From the cell containing the given text, extract its center point as [X, Y] coordinate. 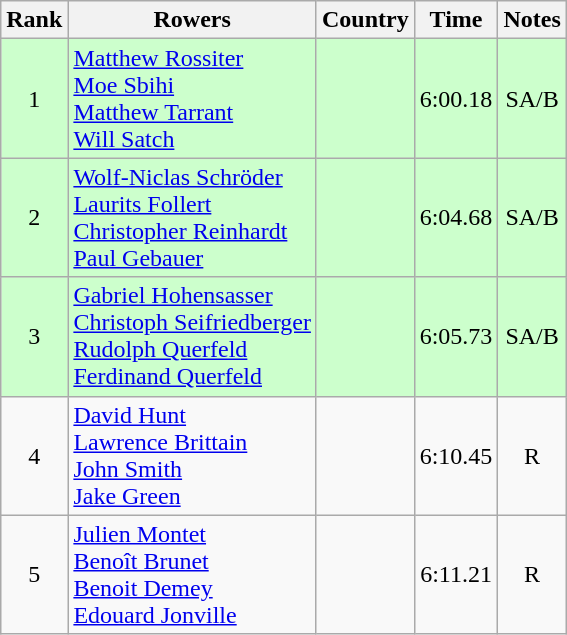
Country [365, 20]
5 [34, 574]
Notes [532, 20]
6:04.68 [456, 218]
Rank [34, 20]
Gabriel HohensasserChristoph SeifriedbergerRudolph QuerfeldFerdinand Querfeld [192, 336]
Matthew RossiterMoe SbihiMatthew TarrantWill Satch [192, 98]
2 [34, 218]
Time [456, 20]
6:05.73 [456, 336]
6:11.21 [456, 574]
1 [34, 98]
6:10.45 [456, 456]
Julien MontetBenoît BrunetBenoit DemeyEdouard Jonville [192, 574]
6:00.18 [456, 98]
David HuntLawrence BrittainJohn SmithJake Green [192, 456]
Wolf-Niclas SchröderLaurits FollertChristopher ReinhardtPaul Gebauer [192, 218]
4 [34, 456]
3 [34, 336]
Rowers [192, 20]
